Return the (X, Y) coordinate for the center point of the cell that contains the specified text.  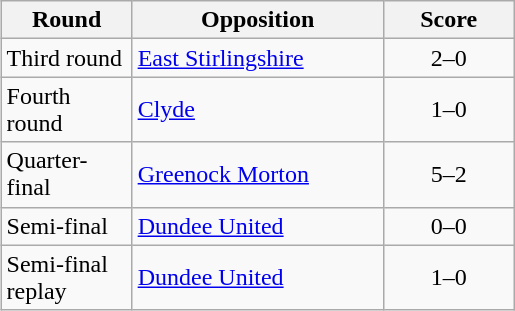
East Stirlingshire (258, 58)
Greenock Morton (258, 174)
Fourth round (66, 110)
Semi-final replay (66, 278)
Third round (66, 58)
Quarter-final (66, 174)
Opposition (258, 20)
Semi-final (66, 226)
2–0 (448, 58)
Round (66, 20)
0–0 (448, 226)
Score (448, 20)
Clyde (258, 110)
5–2 (448, 174)
